From the cell containing the given text, extract its center point as (X, Y) coordinate. 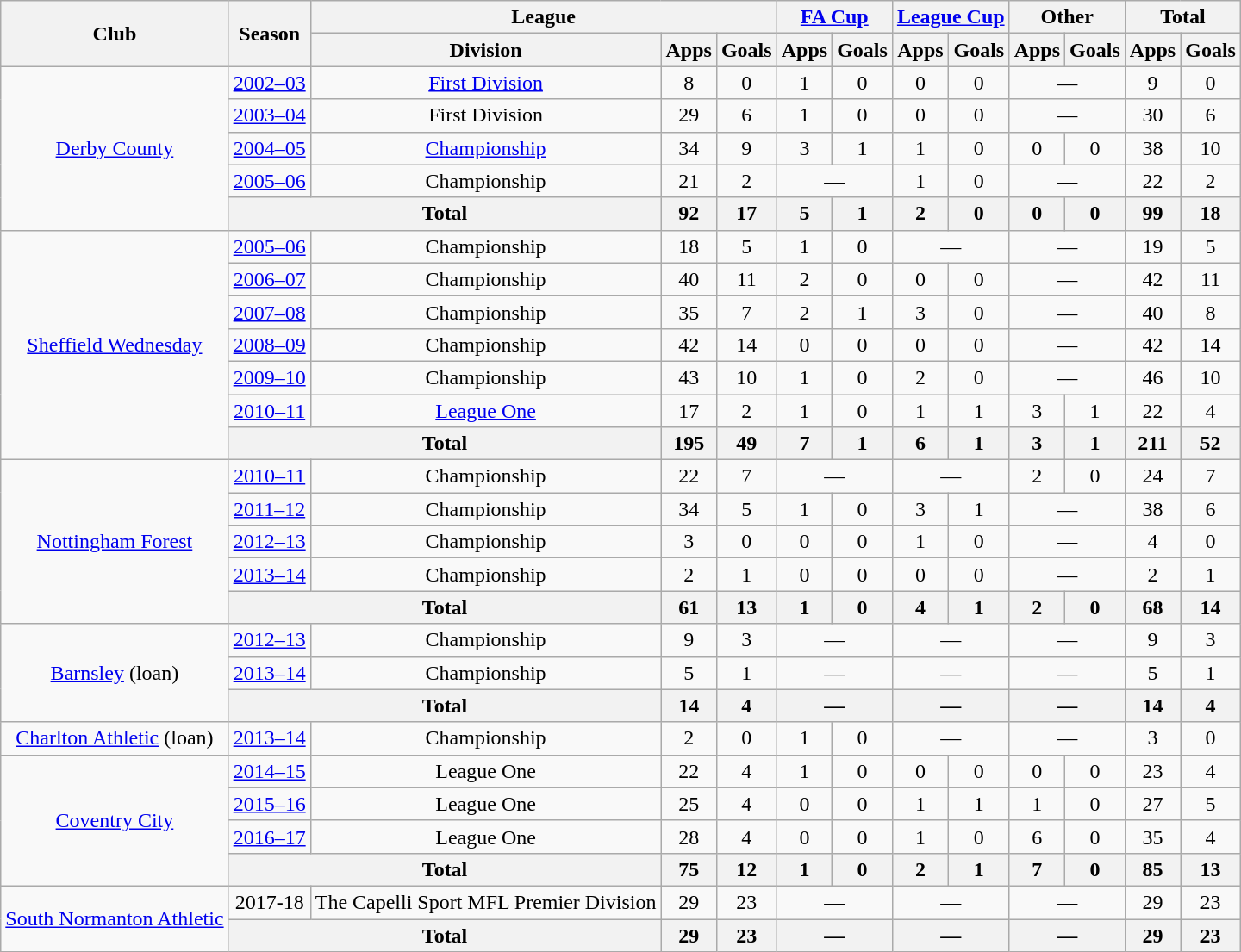
49 (746, 444)
27 (1152, 804)
19 (1152, 246)
24 (1152, 476)
League Cup (951, 17)
211 (1152, 444)
21 (689, 181)
46 (1152, 377)
61 (689, 607)
2006–07 (269, 279)
2004–05 (269, 148)
2003–04 (269, 115)
Other (1067, 17)
Division (486, 50)
The Capelli Sport MFL Premier Division (486, 902)
Nottingham Forest (115, 542)
25 (689, 804)
Season (269, 34)
South Normanton Athletic (115, 918)
85 (1152, 869)
30 (1152, 115)
2016–17 (269, 837)
68 (1152, 607)
75 (689, 869)
Derby County (115, 148)
Coventry City (115, 820)
28 (689, 837)
12 (746, 869)
FA Cup (834, 17)
52 (1211, 444)
2014–15 (269, 771)
2009–10 (269, 377)
43 (689, 377)
195 (689, 444)
Charlton Athletic (loan) (115, 738)
2017-18 (269, 902)
92 (689, 214)
2008–09 (269, 345)
2015–16 (269, 804)
99 (1152, 214)
Sheffield Wednesday (115, 345)
2007–08 (269, 312)
2011–12 (269, 509)
Barnsley (loan) (115, 673)
League (543, 17)
Club (115, 34)
2002–03 (269, 83)
